Scan for the cell matching the given text and deliver its (X, Y) coordinate at center. 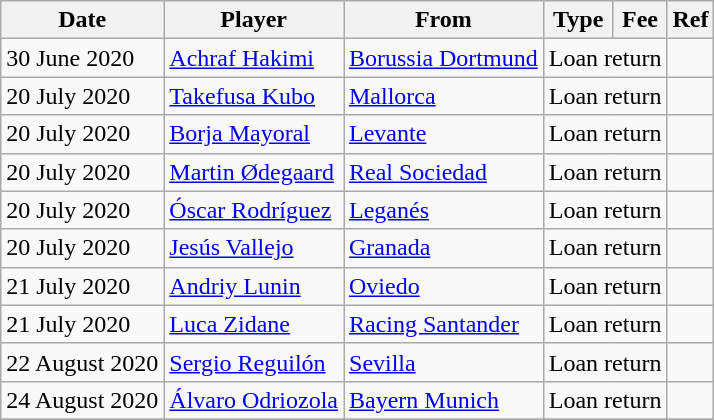
Granada (444, 248)
Óscar Rodríguez (254, 210)
Borussia Dortmund (444, 58)
Martin Ødegaard (254, 172)
Mallorca (444, 96)
Jesús Vallejo (254, 248)
Levante (444, 134)
Bayern Munich (444, 400)
Álvaro Odriozola (254, 400)
Ref (690, 20)
Player (254, 20)
Luca Zidane (254, 324)
30 June 2020 (82, 58)
Date (82, 20)
24 August 2020 (82, 400)
Sergio Reguilón (254, 362)
Real Sociedad (444, 172)
Oviedo (444, 286)
Borja Mayoral (254, 134)
Leganés (444, 210)
Fee (640, 20)
Sevilla (444, 362)
Andriy Lunin (254, 286)
Achraf Hakimi (254, 58)
From (444, 20)
Racing Santander (444, 324)
22 August 2020 (82, 362)
Type (578, 20)
Takefusa Kubo (254, 96)
